Search for the cell housing the specified text and yield its (X, Y) center coordinate. 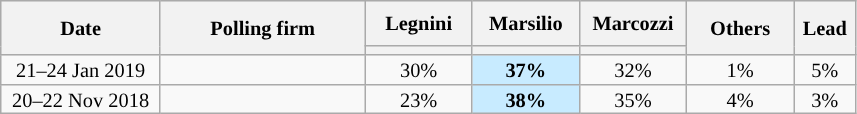
Marsilio (526, 22)
23% (418, 98)
Lead (825, 28)
5% (825, 70)
Polling firm (262, 28)
21–24 Jan 2019 (81, 70)
4% (740, 98)
38% (526, 98)
35% (632, 98)
20–22 Nov 2018 (81, 98)
Marcozzi (632, 22)
30% (418, 70)
Legnini (418, 22)
32% (632, 70)
1% (740, 70)
Date (81, 28)
Others (740, 28)
37% (526, 70)
3% (825, 98)
